Pinpoint the cell where the given text exists, returning its (x, y) midpoint coordinate. 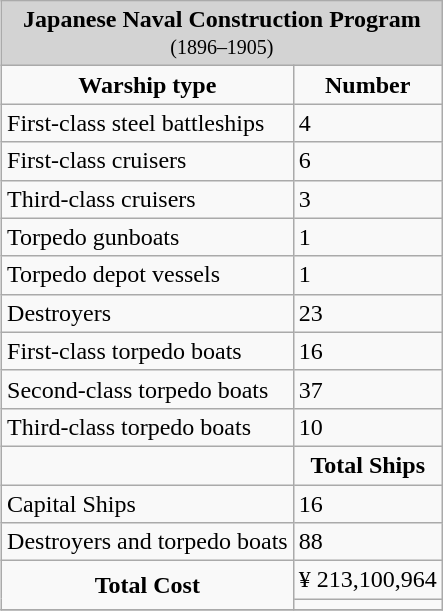
Torpedo gunboats (148, 237)
Third-class cruisers (148, 199)
Number (368, 85)
6 (368, 161)
Third-class torpedo boats (148, 427)
37 (368, 389)
Destroyers (148, 313)
23 (368, 313)
Total Ships (368, 465)
88 (368, 542)
Capital Ships (148, 503)
Torpedo depot vessels (148, 275)
3 (368, 199)
10 (368, 427)
Total Cost (148, 586)
Destroyers and torpedo boats (148, 542)
Second-class torpedo boats (148, 389)
4 (368, 123)
First-class steel battleships (148, 123)
Japanese Naval Construction Program(1896–1905) (222, 34)
Warship type (148, 85)
First-class torpedo boats (148, 351)
¥ 213,100,964 (368, 580)
First-class cruisers (148, 161)
